Locate the cell with the specified text and output its [X, Y] center coordinate. 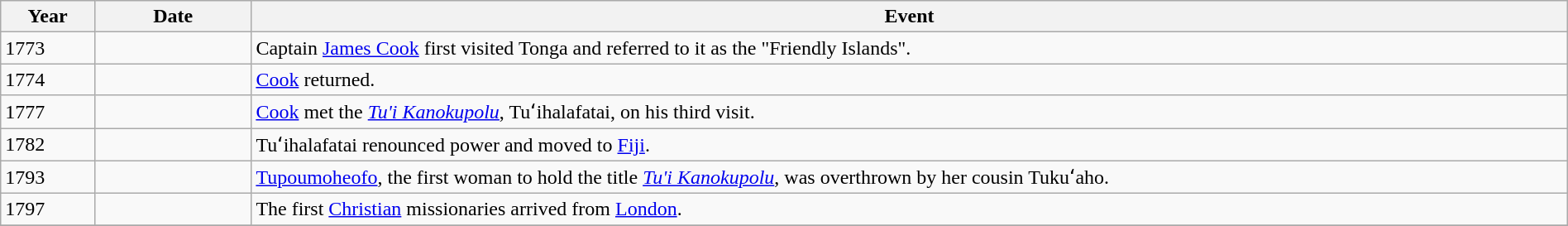
1782 [48, 144]
Cook returned. [910, 79]
Event [910, 17]
Cook met the Tu'i Kanokupolu, Tuʻihalafatai, on his third visit. [910, 112]
Year [48, 17]
1797 [48, 209]
Tupoumoheofo, the first woman to hold the title Tu'i Kanokupolu, was overthrown by her cousin Tukuʻaho. [910, 177]
Tuʻihalafatai renounced power and moved to Fiji. [910, 144]
Captain James Cook first visited Tonga and referred to it as the "Friendly Islands". [910, 48]
1774 [48, 79]
1793 [48, 177]
The first Christian missionaries arrived from London. [910, 209]
1773 [48, 48]
1777 [48, 112]
Date [172, 17]
